Scan for the cell matching the given text and deliver its [x, y] coordinate at center. 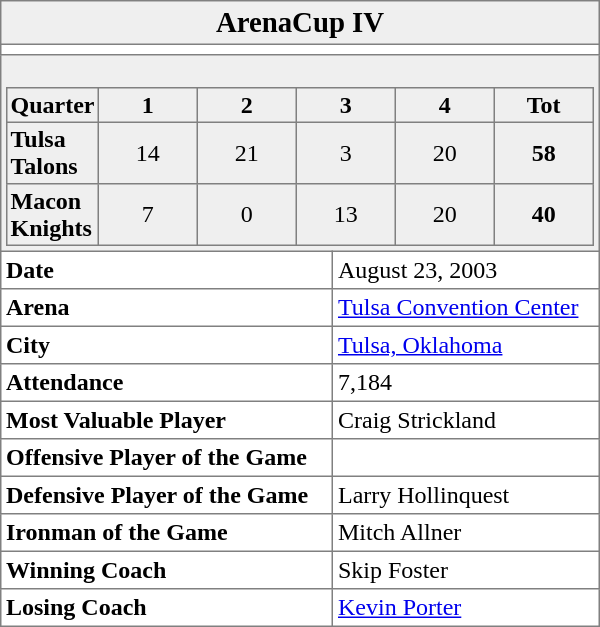
1 [148, 105]
ArenaCup IV [300, 23]
City [167, 345]
Date [167, 270]
Kevin Porter [466, 608]
Ironman of the Game [167, 533]
Craig Strickland [466, 420]
2 [246, 105]
58 [544, 153]
Tulsa Talons [52, 153]
40 [544, 215]
21 [246, 153]
Skip Foster [466, 570]
14 [148, 153]
Larry Hollinquest [466, 495]
Macon Knights [52, 215]
Winning Coach [167, 570]
7,184 [466, 383]
Arena [167, 308]
Attendance [167, 383]
Offensive Player of the Game [167, 458]
August 23, 2003 [466, 270]
Most Valuable Player [167, 420]
Defensive Player of the Game [167, 495]
Quarter [52, 105]
0 [246, 215]
7 [148, 215]
4 [444, 105]
Quarter 1 2 3 4 Tot Tulsa Talons 14 21 3 20 58 Macon Knights 7 0 13 20 40 [300, 153]
Tulsa, Oklahoma [466, 345]
Mitch Allner [466, 533]
Tulsa Convention Center [466, 308]
13 [346, 215]
Tot [544, 105]
Losing Coach [167, 608]
